From the cell containing the given text, extract its center point as [X, Y] coordinate. 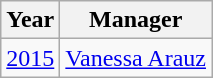
Year [30, 20]
2015 [30, 58]
Manager [136, 20]
Vanessa Arauz [136, 58]
